Scan for the cell matching the given text and deliver its (x, y) coordinate at center. 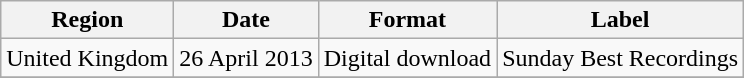
Label (620, 20)
Format (407, 20)
Region (88, 20)
Digital download (407, 58)
Sunday Best Recordings (620, 58)
Date (246, 20)
United Kingdom (88, 58)
26 April 2013 (246, 58)
